Determine the [x, y] coordinate at the center of the cell enclosing the given text.  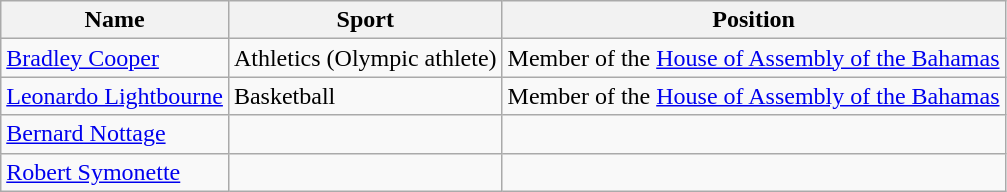
Basketball [365, 96]
Sport [365, 20]
Bernard Nottage [115, 134]
Athletics (Olympic athlete) [365, 58]
Position [754, 20]
Leonardo Lightbourne [115, 96]
Bradley Cooper [115, 58]
Robert Symonette [115, 172]
Name [115, 20]
